Extract the [x, y] coordinate from the center of the cell holding the provided text.  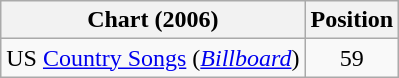
Chart (2006) [153, 20]
59 [352, 58]
US Country Songs (Billboard) [153, 58]
Position [352, 20]
